Pinpoint the cell where the given text exists, returning its (X, Y) midpoint coordinate. 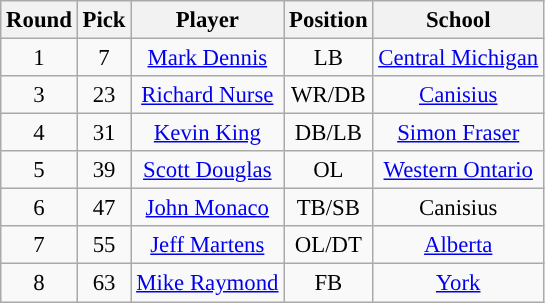
Jeff Martens (208, 245)
23 (104, 95)
Mark Dennis (208, 58)
Western Ontario (458, 170)
TB/SB (328, 208)
FB (328, 283)
OL/DT (328, 245)
8 (39, 283)
Alberta (458, 245)
4 (39, 133)
OL (328, 170)
6 (39, 208)
Mike Raymond (208, 283)
LB (328, 58)
47 (104, 208)
School (458, 20)
63 (104, 283)
John Monaco (208, 208)
5 (39, 170)
1 (39, 58)
Round (39, 20)
3 (39, 95)
Richard Nurse (208, 95)
Simon Fraser (458, 133)
DB/LB (328, 133)
Player (208, 20)
York (458, 283)
39 (104, 170)
Pick (104, 20)
WR/DB (328, 95)
Central Michigan (458, 58)
55 (104, 245)
Scott Douglas (208, 170)
31 (104, 133)
Position (328, 20)
Kevin King (208, 133)
